Capture the cell that displays the provided text and extract its [x, y] central coordinate. 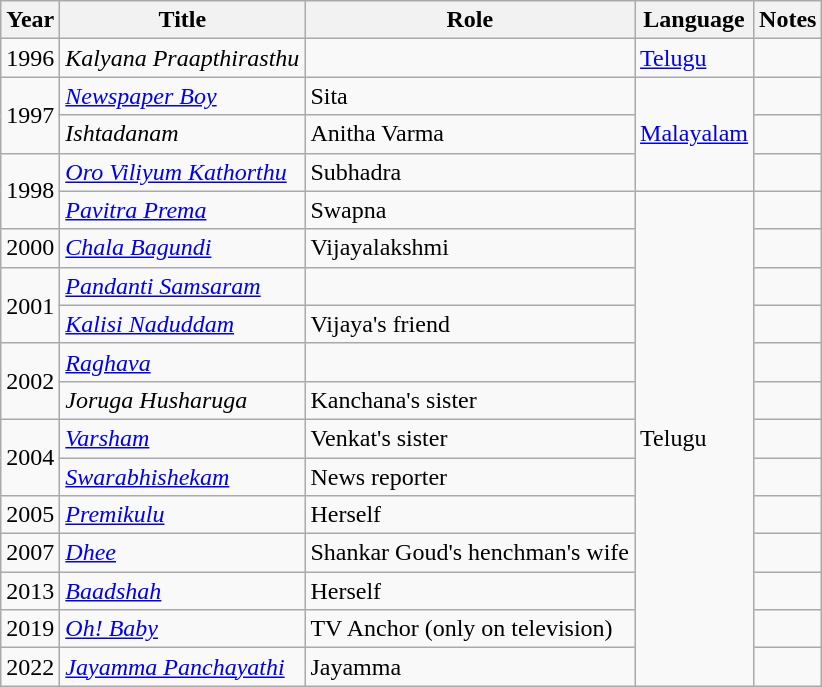
Malayalam [694, 134]
1996 [30, 58]
Anitha Varma [470, 134]
Sita [470, 96]
Role [470, 20]
Dhee [182, 553]
Swapna [470, 210]
Kalyana Praapthirasthu [182, 58]
Baadshah [182, 591]
2000 [30, 248]
Kalisi Naduddam [182, 324]
News reporter [470, 477]
Pavitra Prema [182, 210]
2019 [30, 629]
Notes [788, 20]
1998 [30, 191]
Chala Bagundi [182, 248]
2005 [30, 515]
Oro Viliyum Kathorthu [182, 172]
Kanchana's sister [470, 400]
Language [694, 20]
Varsham [182, 438]
Ishtadanam [182, 134]
2022 [30, 667]
Venkat's sister [470, 438]
Vijayalakshmi [470, 248]
Oh! Baby [182, 629]
Jayamma [470, 667]
2013 [30, 591]
Pandanti Samsaram [182, 286]
Raghava [182, 362]
Joruga Husharuga [182, 400]
2004 [30, 457]
1997 [30, 115]
Title [182, 20]
TV Anchor (only on television) [470, 629]
Year [30, 20]
Subhadra [470, 172]
Swarabhishekam [182, 477]
Shankar Goud's henchman's wife [470, 553]
2007 [30, 553]
Newspaper Boy [182, 96]
2002 [30, 381]
Jayamma Panchayathi [182, 667]
Vijaya's friend [470, 324]
2001 [30, 305]
Premikulu [182, 515]
